Search for the cell housing the specified text and yield its (x, y) center coordinate. 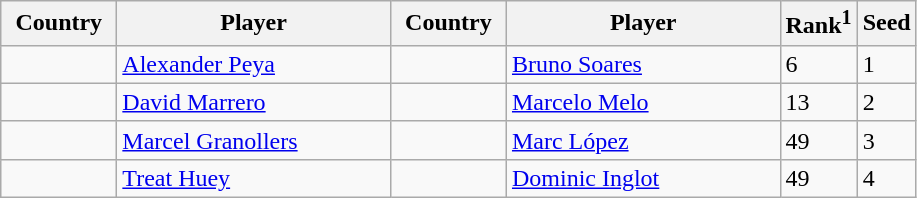
David Marrero (254, 102)
Marcel Granollers (254, 140)
3 (886, 140)
Rank1 (818, 24)
1 (886, 64)
2 (886, 102)
Alexander Peya (254, 64)
Treat Huey (254, 178)
6 (818, 64)
Bruno Soares (643, 64)
Marcelo Melo (643, 102)
Dominic Inglot (643, 178)
Marc López (643, 140)
4 (886, 178)
13 (818, 102)
Seed (886, 24)
